Search for the cell housing the specified text and yield its [x, y] center coordinate. 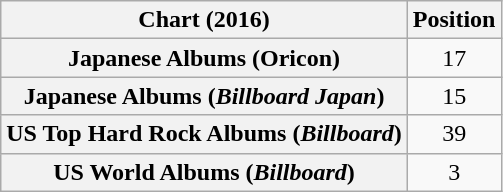
Position [454, 20]
US World Albums (Billboard) [204, 172]
Chart (2016) [204, 20]
Japanese Albums (Oricon) [204, 58]
3 [454, 172]
15 [454, 96]
39 [454, 134]
US Top Hard Rock Albums (Billboard) [204, 134]
Japanese Albums (Billboard Japan) [204, 96]
17 [454, 58]
